For the text-containing cell, return its midpoint in [x, y] coordinate format. 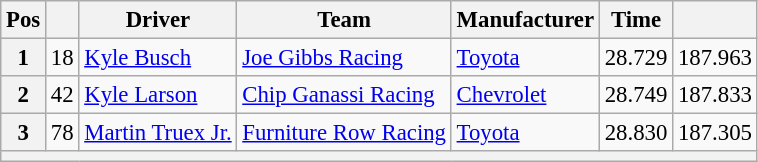
Kyle Busch [158, 58]
Martin Truex Jr. [158, 133]
Joe Gibbs Racing [344, 58]
187.963 [716, 58]
28.729 [636, 58]
Chevrolet [525, 95]
Manufacturer [525, 20]
187.305 [716, 133]
28.749 [636, 95]
Kyle Larson [158, 95]
Time [636, 20]
42 [62, 95]
Pos [24, 20]
78 [62, 133]
Chip Ganassi Racing [344, 95]
Team [344, 20]
3 [24, 133]
2 [24, 95]
1 [24, 58]
187.833 [716, 95]
18 [62, 58]
Driver [158, 20]
Furniture Row Racing [344, 133]
28.830 [636, 133]
